From the cell containing the given text, extract its center point as (X, Y) coordinate. 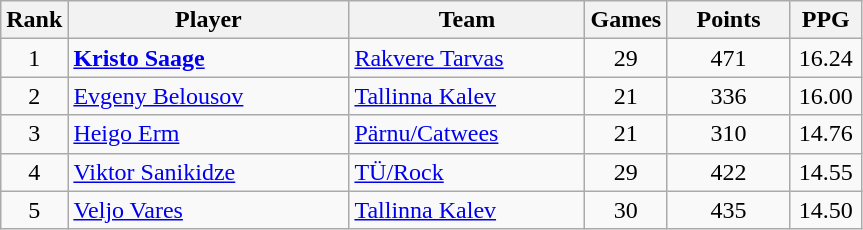
1 (34, 58)
310 (729, 134)
14.50 (826, 210)
14.76 (826, 134)
PPG (826, 20)
Viktor Sanikidze (208, 172)
30 (626, 210)
Team (467, 20)
471 (729, 58)
2 (34, 96)
Rank (34, 20)
336 (729, 96)
16.24 (826, 58)
14.55 (826, 172)
Games (626, 20)
TÜ/Rock (467, 172)
16.00 (826, 96)
422 (729, 172)
Player (208, 20)
435 (729, 210)
Kristo Saage (208, 58)
Evgeny Belousov (208, 96)
4 (34, 172)
5 (34, 210)
Veljo Vares (208, 210)
3 (34, 134)
Rakvere Tarvas (467, 58)
Pärnu/Catwees (467, 134)
Points (729, 20)
Heigo Erm (208, 134)
